Find where the given text appears and provide that cell's center as (X, Y) coordinate. 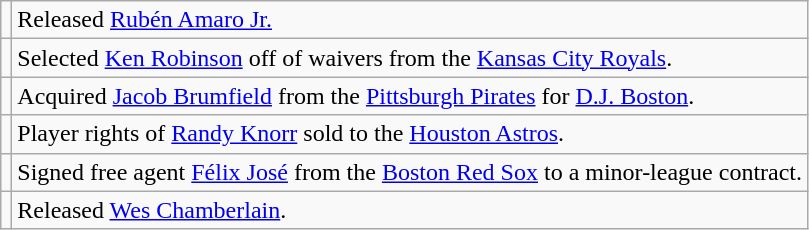
Selected Ken Robinson off of waivers from the Kansas City Royals. (410, 58)
Acquired Jacob Brumfield from the Pittsburgh Pirates for D.J. Boston. (410, 96)
Released Wes Chamberlain. (410, 210)
Released Rubén Amaro Jr. (410, 20)
Signed free agent Félix José from the Boston Red Sox to a minor-league contract. (410, 172)
Player rights of Randy Knorr sold to the Houston Astros. (410, 134)
